From the cell containing the given text, extract its center point as (X, Y) coordinate. 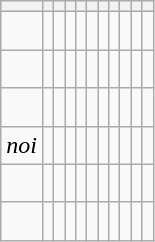
noi (22, 145)
